From the cell containing the given text, extract its center point as [X, Y] coordinate. 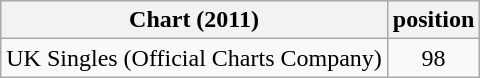
98 [433, 58]
position [433, 20]
Chart (2011) [194, 20]
UK Singles (Official Charts Company) [194, 58]
